Search for the cell housing the specified text and yield its (x, y) center coordinate. 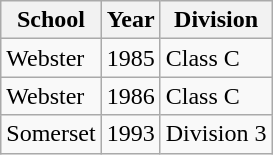
School (51, 20)
1985 (130, 58)
Somerset (51, 134)
Division (216, 20)
1993 (130, 134)
Year (130, 20)
1986 (130, 96)
Division 3 (216, 134)
